Determine the [X, Y] coordinate at the center of the cell enclosing the given text.  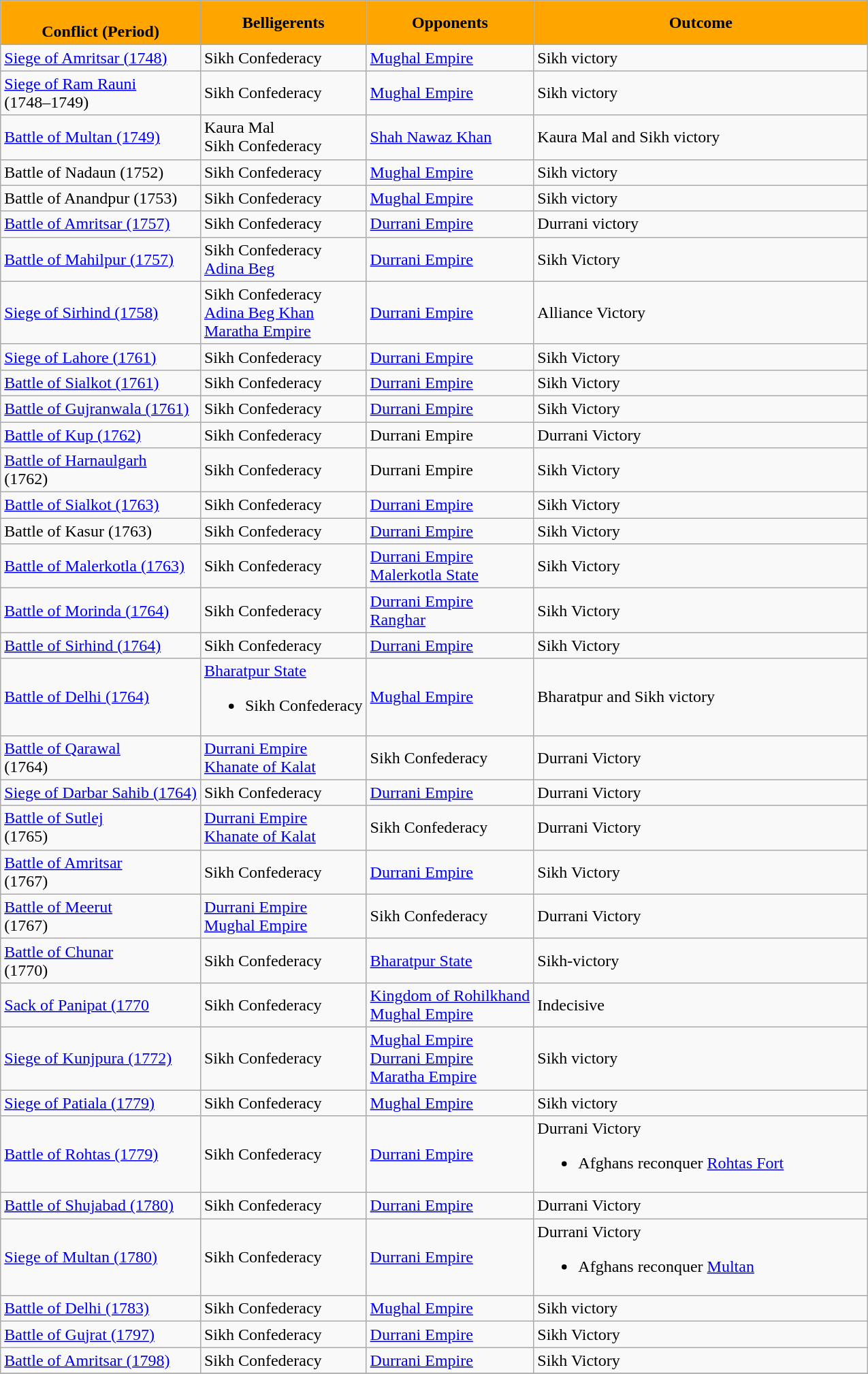
Durrani victory [701, 224]
Sikh-victory [701, 960]
Battle of Sutlej(1765) [101, 828]
Siege of Darbar Sahib (1764) [101, 793]
Battle of Kasur (1763) [101, 531]
Indecisive [701, 1005]
Kaura Mal Sikh Confederacy [283, 138]
Battle of Multan (1749) [101, 138]
Sikh Confederacy Adina Beg Khan Maratha Empire [283, 313]
Kingdom of Rohilkhand Mughal Empire [450, 1005]
Battle of Kup (1762) [101, 435]
Battle of Harnaulgarh(1762) [101, 470]
Kaura Mal and Sikh victory [701, 138]
Bharatpur State Sikh Confederacy [283, 697]
Battle of Anandpur (1753) [101, 198]
Siege of Ram Rauni(1748–1749) [101, 93]
Battle of Amritsar(1767) [101, 872]
Durrani EmpireRanghar [450, 610]
Battle of Delhi (1783) [101, 1309]
Siege of Sirhind (1758) [101, 313]
Durrani Empire Mughal Empire [283, 916]
Battle of Amritsar (1757) [101, 224]
Battle of Nadaun (1752) [101, 172]
Alliance Victory [701, 313]
Siege of Kunjpura (1772) [101, 1058]
Battle of Meerut(1767) [101, 916]
Sikh Confederacy Adina Beg [283, 259]
Bharatpur State [450, 960]
Battle of Malerkotla (1763) [101, 566]
Battle of Amritsar (1798) [101, 1360]
Battle of Gujranwala (1761) [101, 409]
Bharatpur and Sikh victory [701, 697]
Battle of Shujabad (1780) [101, 1206]
Battle of Qarawal(1764) [101, 757]
Durrani VictoryAfghans reconquer Rohtas Fort [701, 1155]
Battle of Delhi (1764) [101, 697]
Conflict (Period) [101, 23]
Durrani VictoryAfghans reconquer Multan [701, 1257]
Durrani EmpireMalerkotla State [450, 566]
Siege of Amritsar (1748) [101, 58]
Mughal Empire Durrani Empire Maratha Empire [450, 1058]
Battle of Morinda (1764) [101, 610]
Outcome [701, 23]
Battle of Sialkot (1763) [101, 505]
Siege of Patiala (1779) [101, 1102]
Battle of Chunar(1770) [101, 960]
Belligerents [283, 23]
Siege of Multan (1780) [101, 1257]
Battle of Mahilpur (1757) [101, 259]
Battle of Sirhind (1764) [101, 645]
Battle of Rohtas (1779) [101, 1155]
Battle of Gujrat (1797) [101, 1335]
Opponents [450, 23]
Sack of Panipat (1770 [101, 1005]
Siege of Lahore (1761) [101, 357]
Battle of Sialkot (1761) [101, 383]
Shah Nawaz Khan [450, 138]
